Return the (X, Y) coordinate for the center point of the cell that contains the specified text.  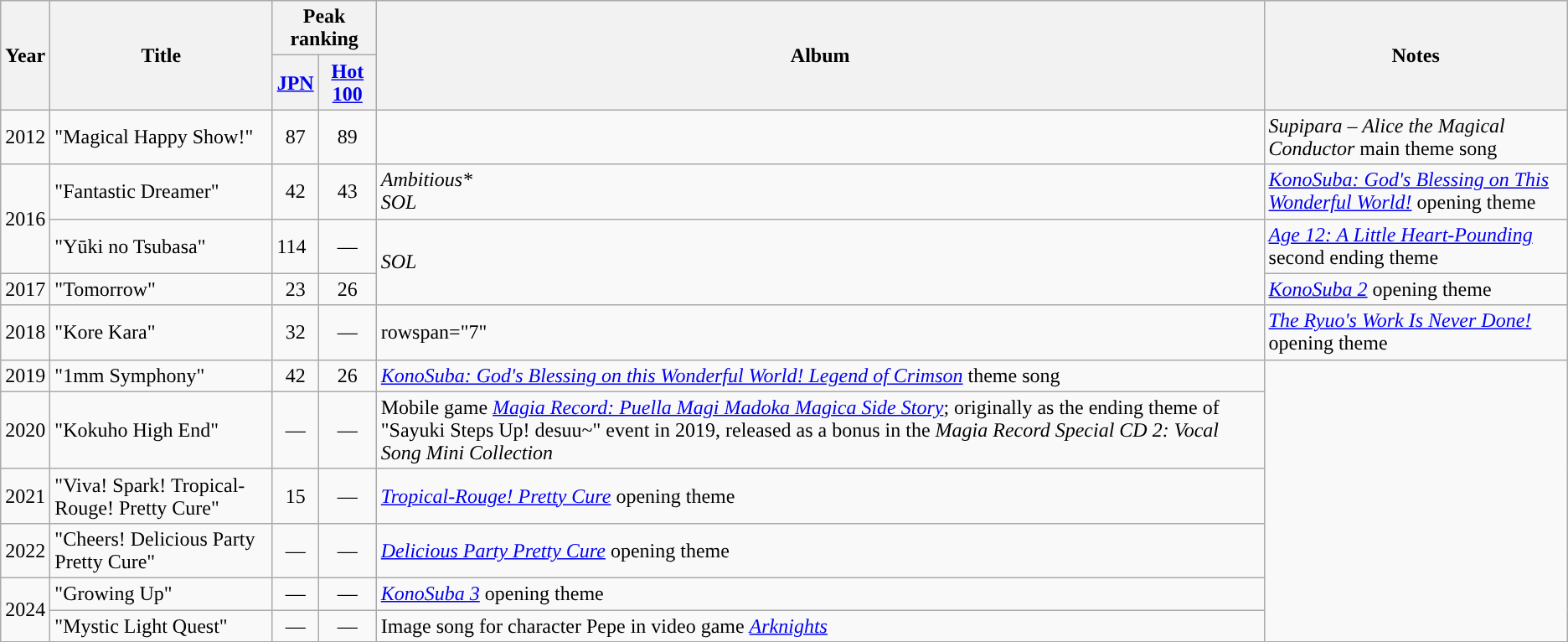
43 (347, 191)
114 (295, 246)
Supipara – Alice the Magical Conductor main theme song (1416, 137)
Tropical-Rouge! Pretty Cure opening theme (820, 496)
Image song for character Pepe in video game Arknights (820, 626)
2021 (25, 496)
KonoSuba 2 opening theme (1416, 289)
2012 (25, 137)
2016 (25, 219)
2019 (25, 375)
"Growing Up" (161, 593)
2017 (25, 289)
23 (295, 289)
Age 12: A Little Heart-Pounding second ending theme (1416, 246)
Peak ranking (324, 28)
87 (295, 137)
SOL (820, 261)
JPN (295, 82)
Title (161, 55)
32 (295, 332)
2020 (25, 430)
"Magical Happy Show!" (161, 137)
The Ryuo's Work Is Never Done! opening theme (1416, 332)
89 (347, 137)
"Viva! Spark! Tropical-Rouge! Pretty Cure" (161, 496)
KonoSuba 3 opening theme (820, 593)
Notes (1416, 55)
"Kore Kara" (161, 332)
2022 (25, 550)
2024 (25, 609)
2018 (25, 332)
Hot 100 (347, 82)
KonoSuba: God's Blessing on this Wonderful World! Legend of Crimson theme song (820, 375)
"Mystic Light Quest" (161, 626)
"1mm Symphony" (161, 375)
"Fantastic Dreamer" (161, 191)
KonoSuba: God's Blessing on This Wonderful World! opening theme (1416, 191)
"Cheers! Delicious Party Pretty Cure" (161, 550)
"Tomorrow" (161, 289)
"Yūki no Tsubasa" (161, 246)
Delicious Party Pretty Cure opening theme (820, 550)
"Kokuho High End" (161, 430)
Album (820, 55)
Year (25, 55)
rowspan="7" (820, 332)
15 (295, 496)
Ambitious*SOL (820, 191)
